Detect which cell encompasses the target text, then output its [X, Y] center coordinate. 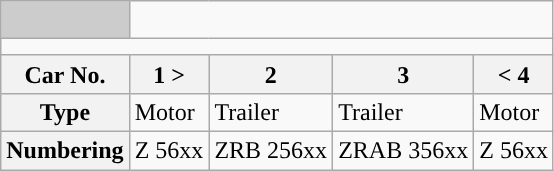
2 [271, 74]
Numbering [65, 150]
ZRAB 356xx [404, 150]
ZRB 256xx [271, 150]
1 > [169, 74]
3 [404, 74]
Car No. [65, 74]
Type [65, 112]
< 4 [514, 74]
